Search for the cell housing the specified text and yield its [x, y] center coordinate. 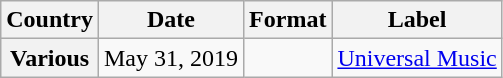
Universal Music [417, 58]
Date [170, 20]
Various [50, 58]
May 31, 2019 [170, 58]
Format [288, 20]
Country [50, 20]
Label [417, 20]
